For the text-containing cell, return its midpoint in [X, Y] coordinate format. 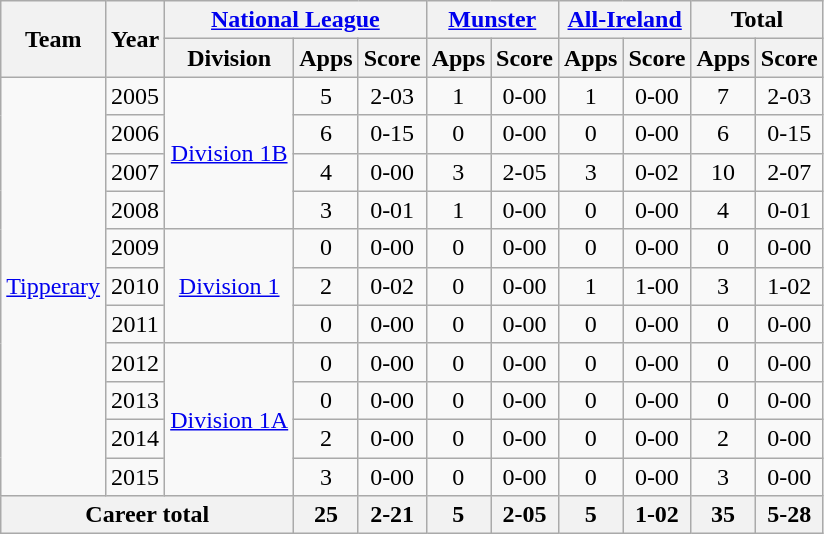
National League [296, 20]
Division [230, 58]
Career total [148, 515]
7 [723, 96]
Munster [492, 20]
Division 1A [230, 419]
35 [723, 515]
2007 [136, 172]
2011 [136, 324]
Division 1B [230, 153]
2013 [136, 400]
2015 [136, 477]
2008 [136, 210]
1-00 [657, 286]
2005 [136, 96]
All-Ireland [624, 20]
10 [723, 172]
Team [54, 39]
Tipperary [54, 286]
Total [757, 20]
5-28 [789, 515]
Division 1 [230, 286]
2009 [136, 248]
2006 [136, 134]
2012 [136, 362]
25 [326, 515]
2014 [136, 438]
2-07 [789, 172]
Year [136, 39]
2010 [136, 286]
2-21 [392, 515]
